Search for the cell housing the specified text and yield its (X, Y) center coordinate. 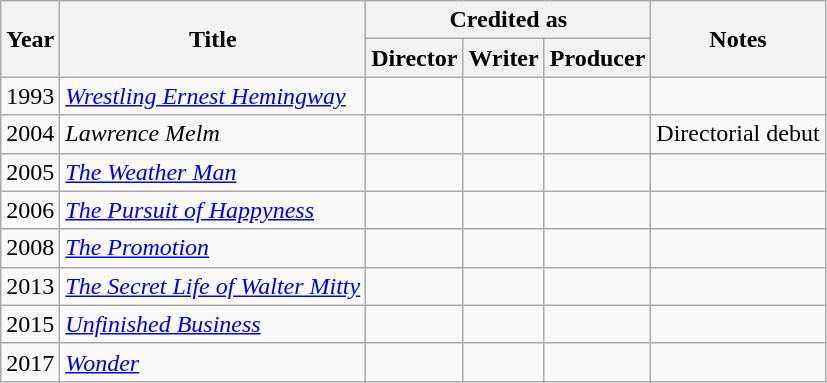
The Secret Life of Walter Mitty (213, 286)
Wonder (213, 362)
2013 (30, 286)
Lawrence Melm (213, 134)
Unfinished Business (213, 324)
Year (30, 39)
The Promotion (213, 248)
Directorial debut (738, 134)
2004 (30, 134)
Producer (598, 58)
2017 (30, 362)
Title (213, 39)
Credited as (508, 20)
Writer (504, 58)
1993 (30, 96)
Director (414, 58)
2005 (30, 172)
2015 (30, 324)
2008 (30, 248)
The Weather Man (213, 172)
Wrestling Ernest Hemingway (213, 96)
2006 (30, 210)
Notes (738, 39)
The Pursuit of Happyness (213, 210)
